Capture the cell that displays the provided text and extract its [x, y] central coordinate. 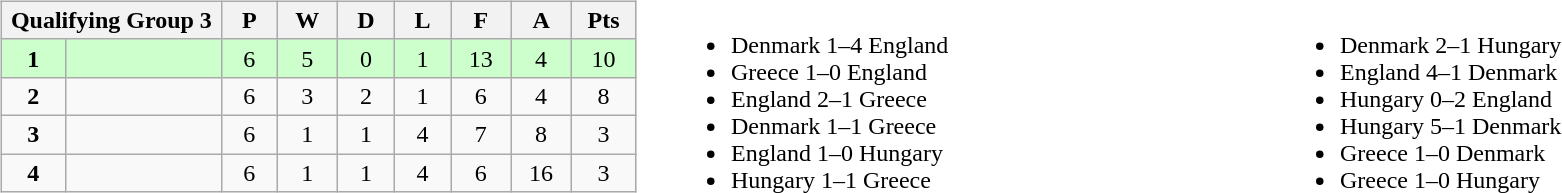
0 [366, 58]
Pts [603, 20]
P [250, 20]
Qualifying Group 3 [111, 20]
W [307, 20]
A [541, 20]
7 [481, 134]
D [366, 20]
F [481, 20]
L [422, 20]
16 [541, 173]
13 [481, 58]
5 [307, 58]
10 [603, 58]
